Determine the (X, Y) coordinate at the center of the cell enclosing the given text.  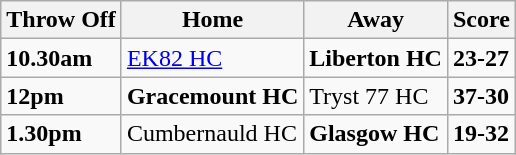
10.30am (62, 58)
Home (212, 20)
Glasgow HC (376, 134)
EK82 HC (212, 58)
Tryst 77 HC (376, 96)
Gracemount HC (212, 96)
Throw Off (62, 20)
23-27 (481, 58)
37-30 (481, 96)
Cumbernauld HC (212, 134)
19-32 (481, 134)
1.30pm (62, 134)
Liberton HC (376, 58)
12pm (62, 96)
Away (376, 20)
Score (481, 20)
